Pinpoint the cell where the given text exists, returning its (X, Y) midpoint coordinate. 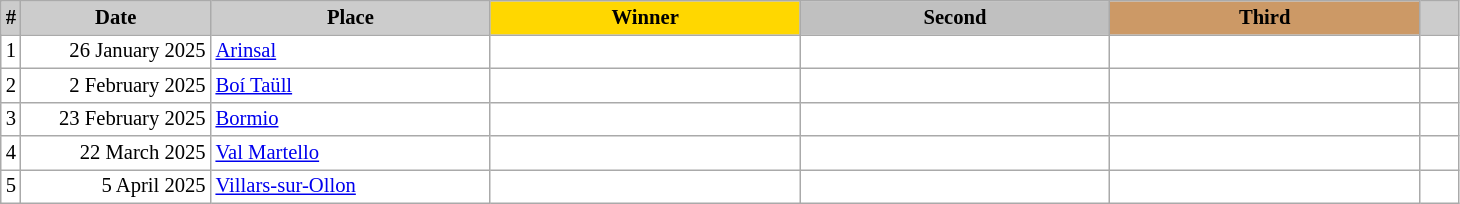
5 April 2025 (116, 186)
3 (11, 119)
2 February 2025 (116, 85)
Third (1265, 17)
Winner (645, 17)
Second (955, 17)
23 February 2025 (116, 119)
4 (11, 153)
5 (11, 186)
# (11, 17)
Val Martello (351, 153)
Date (116, 17)
Boí Taüll (351, 85)
26 January 2025 (116, 51)
22 March 2025 (116, 153)
2 (11, 85)
Bormio (351, 119)
Villars-sur-Ollon (351, 186)
Arinsal (351, 51)
1 (11, 51)
Place (351, 17)
